Provide the [x, y] coordinate of the cell's center where the given text is located.  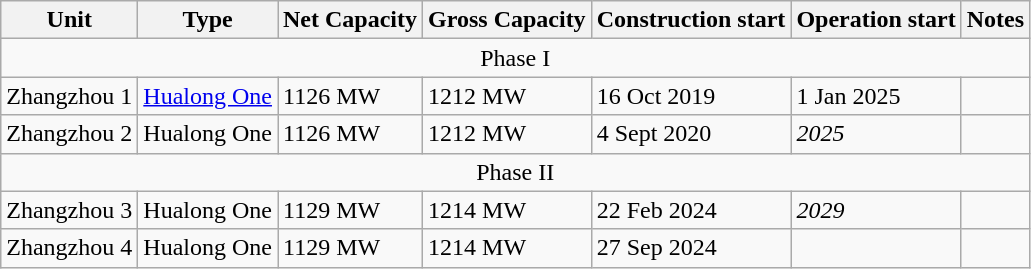
22 Feb 2024 [691, 210]
2025 [876, 134]
2029 [876, 210]
1 Jan 2025 [876, 96]
Notes [995, 20]
4 Sept 2020 [691, 134]
16 Oct 2019 [691, 96]
Operation start [876, 20]
Net Capacity [350, 20]
Phase II [516, 172]
Zhangzhou 1 [70, 96]
Unit [70, 20]
Construction start [691, 20]
27 Sep 2024 [691, 248]
Zhangzhou 3 [70, 210]
Type [208, 20]
Phase I [516, 58]
Zhangzhou 4 [70, 248]
Zhangzhou 2 [70, 134]
Gross Capacity [508, 20]
